Output the [X, Y] coordinate of the center of the cell containing the given text.  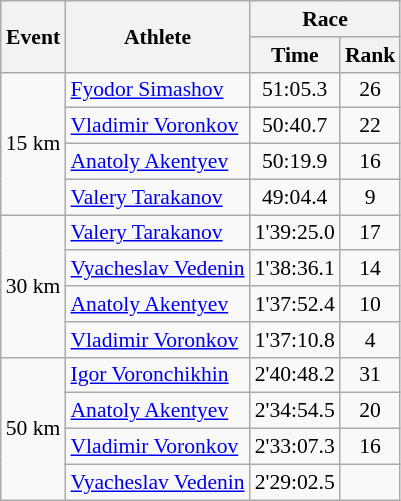
1'37:52.4 [295, 304]
22 [370, 126]
Rank [370, 55]
9 [370, 197]
2'40:48.2 [295, 375]
17 [370, 233]
20 [370, 411]
2'29:02.5 [295, 482]
2'34:54.5 [295, 411]
15 km [34, 143]
10 [370, 304]
4 [370, 340]
14 [370, 269]
50 km [34, 428]
1'38:36.1 [295, 269]
Athlete [157, 36]
26 [370, 90]
Race [326, 19]
Igor Voronchikhin [157, 375]
51:05.3 [295, 90]
Time [295, 55]
Fyodor Simashov [157, 90]
30 km [34, 286]
50:19.9 [295, 162]
1'37:10.8 [295, 340]
1'39:25.0 [295, 233]
49:04.4 [295, 197]
50:40.7 [295, 126]
Event [34, 36]
31 [370, 375]
2'33:07.3 [295, 447]
